Return the (X, Y) coordinate for the center point of the cell that contains the specified text.  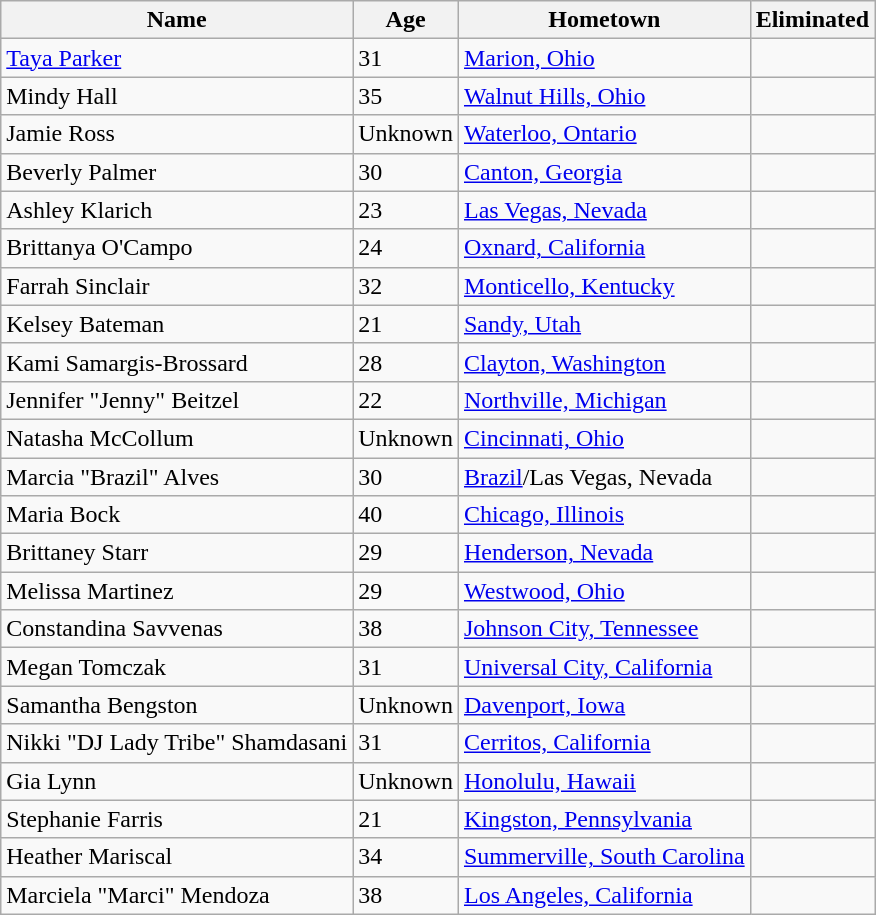
32 (406, 286)
Brittaney Starr (177, 553)
Melissa Martinez (177, 591)
Nikki "DJ Lady Tribe" Shamdasani (177, 743)
Johnson City, Tennessee (604, 629)
Los Angeles, California (604, 895)
Northville, Michigan (604, 400)
35 (406, 96)
Henderson, Nevada (604, 553)
Chicago, Illinois (604, 515)
Hometown (604, 20)
Waterloo, Ontario (604, 134)
Summerville, South Carolina (604, 857)
Cincinnati, Ohio (604, 438)
Sandy, Utah (604, 324)
Eliminated (812, 20)
Beverly Palmer (177, 172)
23 (406, 210)
Megan Tomczak (177, 667)
Canton, Georgia (604, 172)
Monticello, Kentucky (604, 286)
Kami Samargis-Brossard (177, 362)
Marciela "Marci" Mendoza (177, 895)
Honolulu, Hawaii (604, 781)
28 (406, 362)
Westwood, Ohio (604, 591)
Oxnard, California (604, 248)
Universal City, California (604, 667)
Name (177, 20)
Heather Mariscal (177, 857)
Marcia "Brazil" Alves (177, 477)
Davenport, Iowa (604, 705)
Jamie Ross (177, 134)
Constandina Savvenas (177, 629)
Mindy Hall (177, 96)
Farrah Sinclair (177, 286)
Walnut Hills, Ohio (604, 96)
34 (406, 857)
24 (406, 248)
Natasha McCollum (177, 438)
40 (406, 515)
Samantha Bengston (177, 705)
Gia Lynn (177, 781)
22 (406, 400)
Kelsey Bateman (177, 324)
Cerritos, California (604, 743)
Age (406, 20)
Taya Parker (177, 58)
Las Vegas, Nevada (604, 210)
Brazil/Las Vegas, Nevada (604, 477)
Kingston, Pennsylvania (604, 819)
Stephanie Farris (177, 819)
Ashley Klarich (177, 210)
Maria Bock (177, 515)
Brittanya O'Campo (177, 248)
Clayton, Washington (604, 362)
Marion, Ohio (604, 58)
Jennifer "Jenny" Beitzel (177, 400)
